From the cell containing the given text, extract its center point as [X, Y] coordinate. 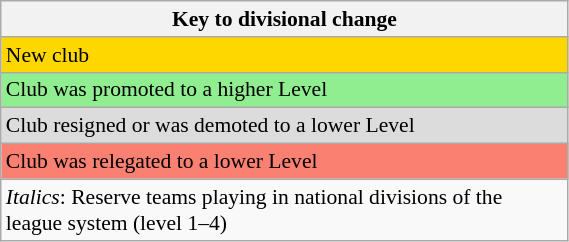
Club resigned or was demoted to a lower Level [284, 126]
Key to divisional change [284, 19]
New club [284, 55]
Club was promoted to a higher Level [284, 90]
Club was relegated to a lower Level [284, 162]
Italics: Reserve teams playing in national divisions of the league system (level 1–4) [284, 210]
